Locate the cell with the specified text and output its [x, y] center coordinate. 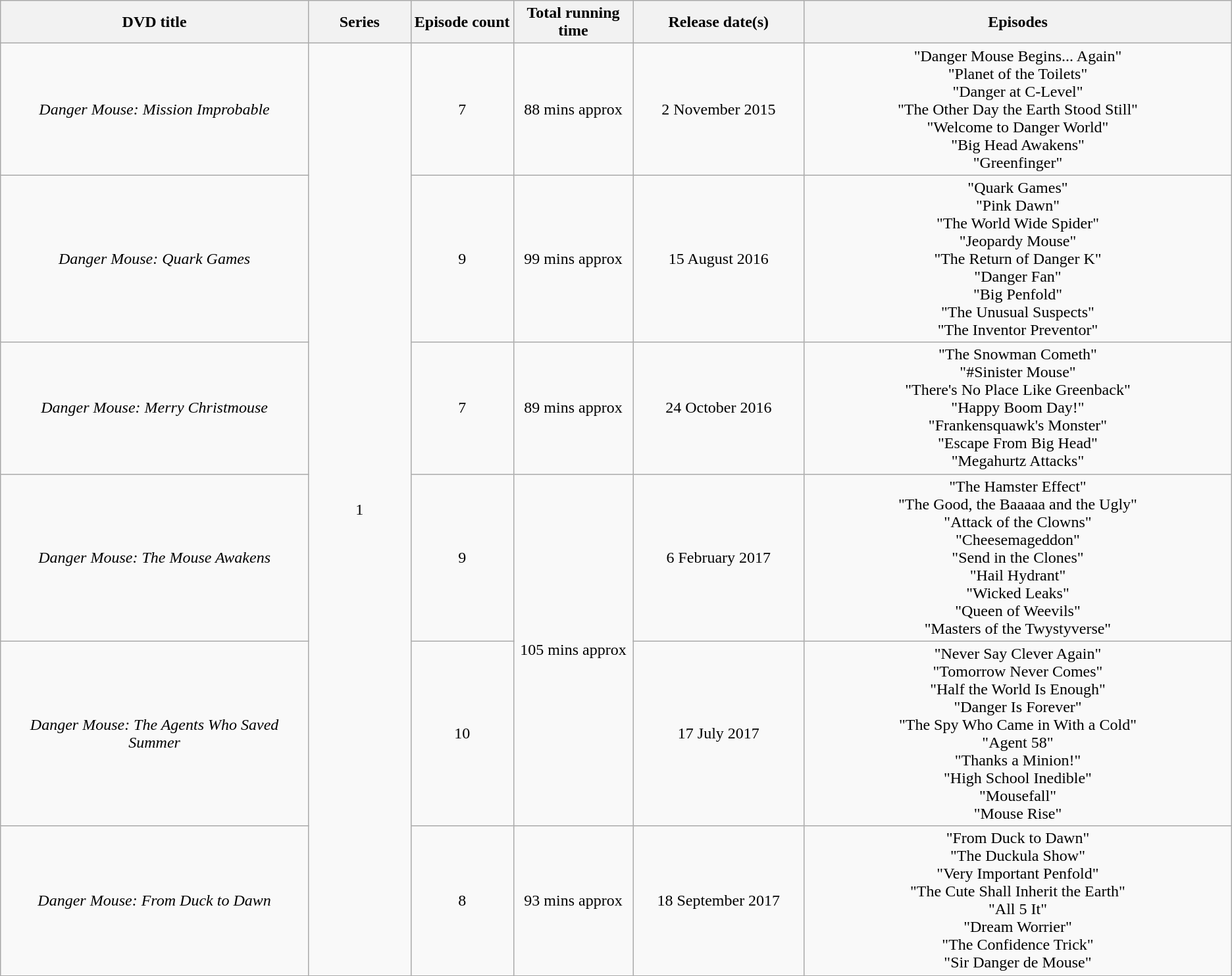
Danger Mouse: Merry Christmouse [155, 408]
Danger Mouse: Quark Games [155, 259]
DVD title [155, 22]
105 mins approx [573, 650]
8 [462, 900]
Danger Mouse: Mission Improbable [155, 109]
24 October 2016 [719, 408]
Series [359, 22]
6 February 2017 [719, 557]
89 mins approx [573, 408]
Episodes [1018, 22]
10 [462, 733]
Danger Mouse: The Mouse Awakens [155, 557]
Total running time [573, 22]
Danger Mouse: From Duck to Dawn [155, 900]
93 mins approx [573, 900]
Danger Mouse: The Agents Who Saved Summer [155, 733]
88 mins approx [573, 109]
Release date(s) [719, 22]
2 November 2015 [719, 109]
17 July 2017 [719, 733]
15 August 2016 [719, 259]
18 September 2017 [719, 900]
Episode count [462, 22]
99 mins approx [573, 259]
1 [359, 509]
